For the text-containing cell, return its midpoint in (x, y) coordinate format. 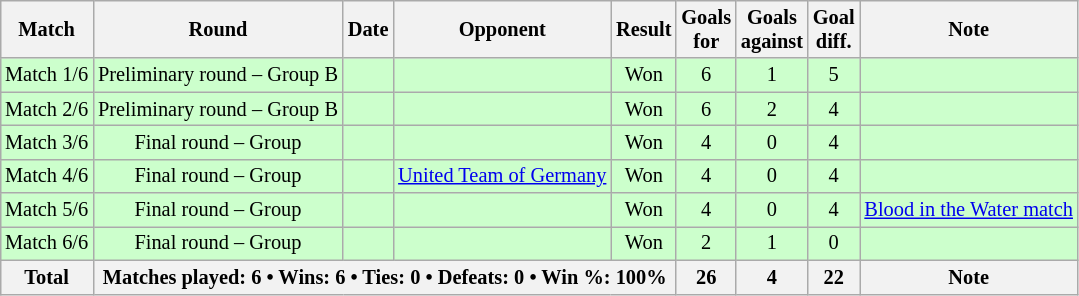
Round (218, 29)
Match 2/6 (46, 109)
Result (644, 29)
Date (368, 29)
Match 4/6 (46, 176)
Match 3/6 (46, 142)
5 (834, 75)
Matches played: 6 • Wins: 6 • Ties: 0 • Defeats: 0 • Win %: 100% (384, 277)
Match 6/6 (46, 243)
Goalsagainst (772, 29)
Goaldiff. (834, 29)
Goalsfor (706, 29)
Match 5/6 (46, 210)
22 (834, 277)
Opponent (502, 29)
Match 1/6 (46, 75)
Match (46, 29)
United Team of Germany (502, 176)
Total (46, 277)
26 (706, 277)
Blood in the Water match (969, 210)
